Search for the cell housing the specified text and yield its (x, y) center coordinate. 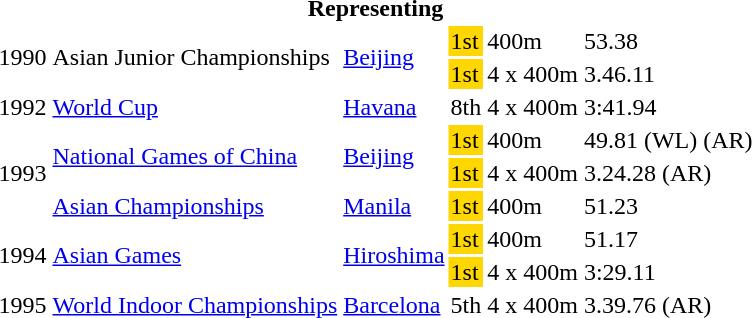
National Games of China (195, 156)
Asian Junior Championships (195, 58)
Havana (394, 107)
Hiroshima (394, 256)
World Cup (195, 107)
Asian Championships (195, 206)
Manila (394, 206)
8th (466, 107)
Asian Games (195, 256)
